Scan for the cell matching the given text and deliver its (x, y) coordinate at center. 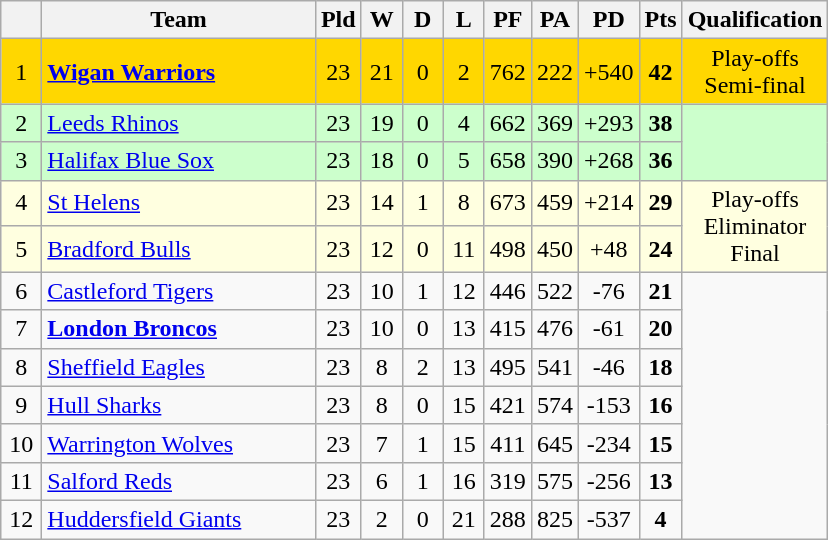
Huddersfield Giants (179, 519)
3 (22, 161)
222 (554, 72)
319 (508, 481)
Warrington Wolves (179, 443)
Hull Sharks (179, 405)
D (422, 20)
673 (508, 203)
+268 (608, 161)
L (464, 20)
+48 (608, 249)
Play-offs Semi-final (755, 72)
-153 (608, 405)
390 (554, 161)
38 (660, 123)
+293 (608, 123)
Pts (660, 20)
20 (660, 329)
36 (660, 161)
825 (554, 519)
-537 (608, 519)
459 (554, 203)
415 (508, 329)
574 (554, 405)
Bradford Bulls (179, 249)
-61 (608, 329)
W (382, 20)
Sheffield Eagles (179, 367)
+540 (608, 72)
Wigan Warriors (179, 72)
575 (554, 481)
-234 (608, 443)
Pld (338, 20)
541 (554, 367)
Qualification (755, 20)
-256 (608, 481)
London Broncos (179, 329)
Halifax Blue Sox (179, 161)
14 (382, 203)
+214 (608, 203)
411 (508, 443)
PA (554, 20)
Team (179, 20)
446 (508, 291)
522 (554, 291)
PD (608, 20)
St Helens (179, 203)
PF (508, 20)
42 (660, 72)
645 (554, 443)
476 (554, 329)
369 (554, 123)
658 (508, 161)
-76 (608, 291)
9 (22, 405)
498 (508, 249)
Castleford Tigers (179, 291)
Salford Reds (179, 481)
662 (508, 123)
450 (554, 249)
762 (508, 72)
421 (508, 405)
Leeds Rhinos (179, 123)
19 (382, 123)
-46 (608, 367)
29 (660, 203)
495 (508, 367)
288 (508, 519)
24 (660, 249)
Play-offs Eliminator Final (755, 226)
